Pinpoint the cell where the given text exists, returning its (x, y) midpoint coordinate. 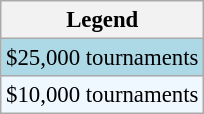
$10,000 tournaments (102, 95)
Legend (102, 20)
$25,000 tournaments (102, 58)
